Locate the cell with the specified text and output its (x, y) center coordinate. 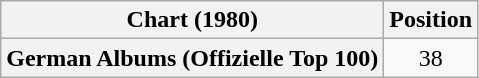
Position (431, 20)
38 (431, 58)
German Albums (Offizielle Top 100) (192, 58)
Chart (1980) (192, 20)
